Locate the cell with the specified text and output its (x, y) center coordinate. 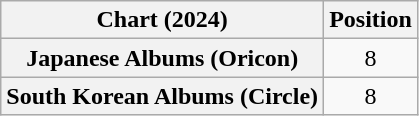
South Korean Albums (Circle) (162, 96)
Japanese Albums (Oricon) (162, 58)
Chart (2024) (162, 20)
Position (371, 20)
